Locate the cell with the specified text and output its [x, y] center coordinate. 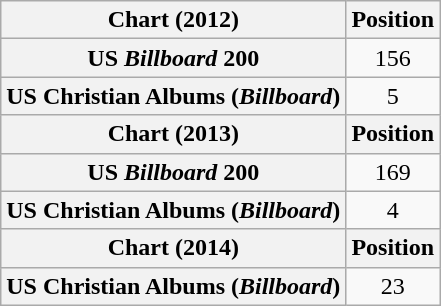
5 [393, 96]
4 [393, 210]
Chart (2014) [174, 248]
23 [393, 286]
169 [393, 172]
156 [393, 58]
Chart (2012) [174, 20]
Chart (2013) [174, 134]
